From the cell containing the given text, extract its center point as [X, Y] coordinate. 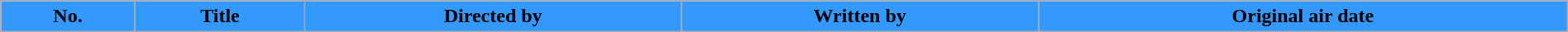
Directed by [493, 16]
Title [220, 16]
Original air date [1303, 16]
No. [68, 16]
Written by [860, 16]
